Pinpoint the cell where the given text exists, returning its (X, Y) midpoint coordinate. 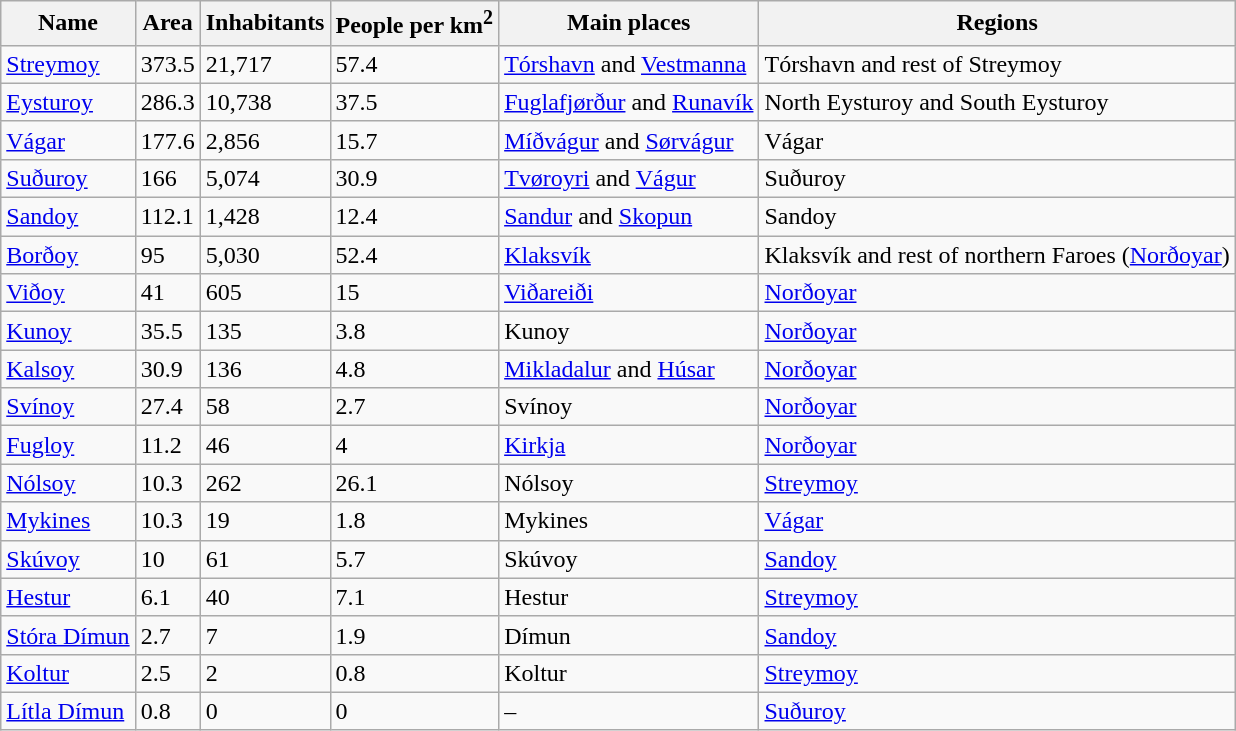
3.8 (414, 331)
Mikladalur and Húsar (629, 369)
6.1 (168, 597)
19 (265, 521)
4 (414, 445)
7.1 (414, 597)
15.7 (414, 140)
Tvøroyri and Vágur (629, 178)
Borðoy (68, 255)
135 (265, 331)
57.4 (414, 64)
41 (168, 293)
40 (265, 597)
North Eysturoy and South Eysturoy (997, 102)
61 (265, 559)
112.1 (168, 217)
Stóra Dímun (68, 635)
15 (414, 293)
35.5 (168, 331)
People per km2 (414, 24)
21,717 (265, 64)
373.5 (168, 64)
Fugloy (68, 445)
136 (265, 369)
11.2 (168, 445)
5.7 (414, 559)
2,856 (265, 140)
46 (265, 445)
7 (265, 635)
177.6 (168, 140)
Viðoy (68, 293)
Klaksvík and rest of northern Faroes (Norðoyar) (997, 255)
52.4 (414, 255)
166 (168, 178)
Kirkja (629, 445)
1.9 (414, 635)
1.8 (414, 521)
10 (168, 559)
Name (68, 24)
10,738 (265, 102)
Eysturoy (68, 102)
Lítla Dímun (68, 711)
27.4 (168, 407)
Míðvágur and Sørvágur (629, 140)
37.5 (414, 102)
Area (168, 24)
Sandur and Skopun (629, 217)
2.5 (168, 673)
Tórshavn and rest of Streymoy (997, 64)
26.1 (414, 483)
Main places (629, 24)
Regions (997, 24)
Klaksvík (629, 255)
605 (265, 293)
1,428 (265, 217)
5,074 (265, 178)
12.4 (414, 217)
4.8 (414, 369)
58 (265, 407)
5,030 (265, 255)
Viðareiði (629, 293)
95 (168, 255)
286.3 (168, 102)
Inhabitants (265, 24)
Kalsoy (68, 369)
Tórshavn and Vestmanna (629, 64)
2 (265, 673)
262 (265, 483)
– (629, 711)
Fuglafjørður and Runavík (629, 102)
Dímun (629, 635)
